Find where the given text appears and provide that cell's center as (x, y) coordinate. 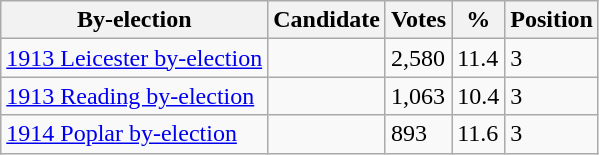
10.4 (478, 96)
2,580 (418, 58)
Position (552, 20)
% (478, 20)
Votes (418, 20)
1913 Reading by-election (134, 96)
By-election (134, 20)
1914 Poplar by-election (134, 134)
893 (418, 134)
11.6 (478, 134)
Candidate (327, 20)
11.4 (478, 58)
1,063 (418, 96)
1913 Leicester by-election (134, 58)
